Pinpoint the cell where the given text exists, returning its [x, y] midpoint coordinate. 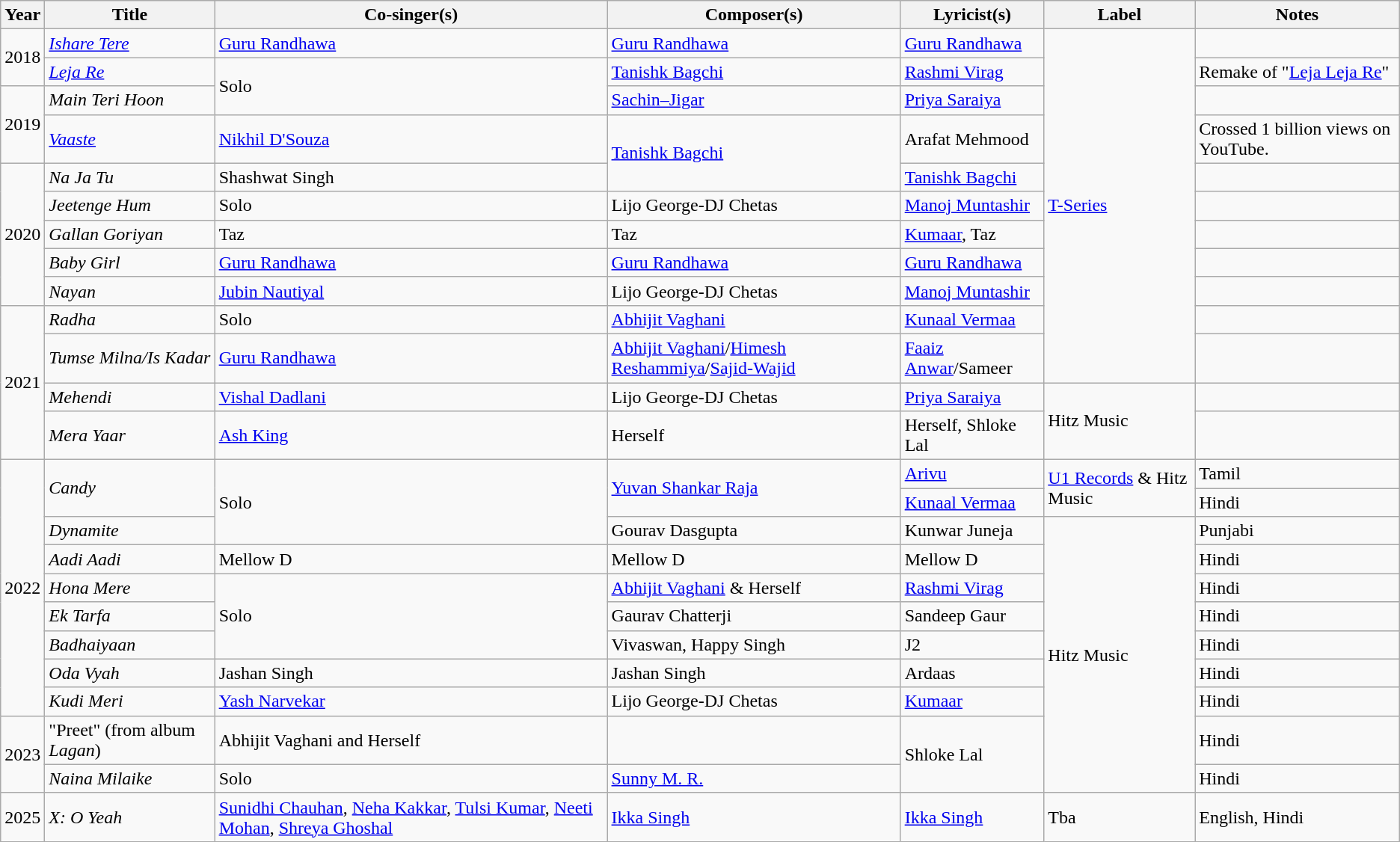
Gaurav Chatterji [754, 616]
Kunwar Juneja [972, 531]
Yuvan Shankar Raja [754, 488]
Sachin–Jigar [754, 100]
Co-singer(s) [411, 15]
Radha [130, 319]
Kumaar, Taz [972, 234]
2023 [22, 754]
Gourav Dasgupta [754, 531]
Shloke Lal [972, 754]
Kumaar [972, 701]
Herself [754, 435]
Na Ja Tu [130, 177]
U1 Records & Hitz Music [1120, 488]
Vivaswan, Happy Singh [754, 645]
Composer(s) [754, 15]
Aadi Aadi [130, 559]
J2 [972, 645]
Ek Tarfa [130, 616]
Faaiz Anwar/Sameer [972, 357]
Arivu [972, 474]
Lyricist(s) [972, 15]
Crossed 1 billion views on YouTube. [1298, 139]
Candy [130, 488]
2021 [22, 382]
Jubin Nautiyal [411, 291]
Sandeep Gaur [972, 616]
Vaaste [130, 139]
Punjabi [1298, 531]
Abhijit Vaghani & Herself [754, 588]
Naina Milaike [130, 778]
Yash Narvekar [411, 701]
Kudi Meri [130, 701]
Hona Mere [130, 588]
Badhaiyaan [130, 645]
Mera Yaar [130, 435]
Jeetenge Hum [130, 206]
2025 [22, 817]
Remake of "Leja Leja Re" [1298, 72]
Main Teri Hoon [130, 100]
Ishare Tere [130, 43]
Tumse Milna/Is Kadar [130, 357]
Baby Girl [130, 262]
Abhijit Vaghani and Herself [411, 740]
Ardaas [972, 673]
Label [1120, 15]
2020 [22, 234]
Nikhil D'Souza [411, 139]
T-Series [1120, 206]
X: O Yeah [130, 817]
Year [22, 15]
Abhijit Vaghani [754, 319]
2019 [22, 124]
Dynamite [130, 531]
2018 [22, 58]
Vishal Dadlani [411, 397]
Mehendi [130, 397]
Arafat Mehmood [972, 139]
2022 [22, 588]
Sunidhi Chauhan, Neha Kakkar, Tulsi Kumar, Neeti Mohan, Shreya Ghoshal [411, 817]
Abhijit Vaghani/Himesh Reshammiya/Sajid-Wajid [754, 357]
Notes [1298, 15]
Sunny M. R. [754, 778]
Tba [1120, 817]
"Preet" (from album Lagan) [130, 740]
Shashwat Singh [411, 177]
Herself, Shloke Lal [972, 435]
Oda Vyah [130, 673]
Nayan [130, 291]
English, Hindi [1298, 817]
Tamil [1298, 474]
Gallan Goriyan [130, 234]
Leja Re [130, 72]
Title [130, 15]
Ash King [411, 435]
